Search for the cell housing the specified text and yield its [x, y] center coordinate. 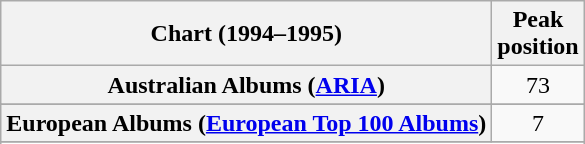
Peakposition [538, 34]
7 [538, 123]
European Albums (European Top 100 Albums) [246, 123]
Chart (1994–1995) [246, 34]
Australian Albums (ARIA) [246, 85]
73 [538, 85]
